Pinpoint the cell where the given text exists, returning its [x, y] midpoint coordinate. 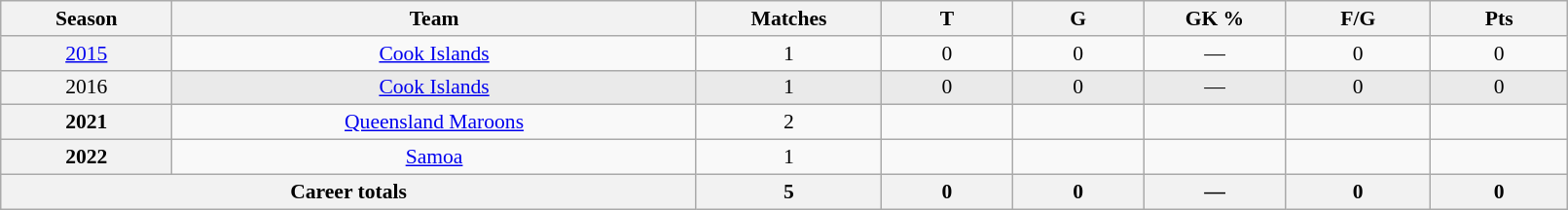
Samoa [434, 157]
G [1078, 18]
GK % [1215, 18]
F/G [1358, 18]
2021 [87, 122]
2015 [87, 53]
Queensland Maroons [434, 122]
2022 [87, 157]
2 [788, 122]
Season [87, 18]
Matches [788, 18]
Pts [1499, 18]
Career totals [348, 192]
2016 [87, 87]
Team [434, 18]
5 [788, 192]
T [948, 18]
